Return [X, Y] of the center of cell containing provided text 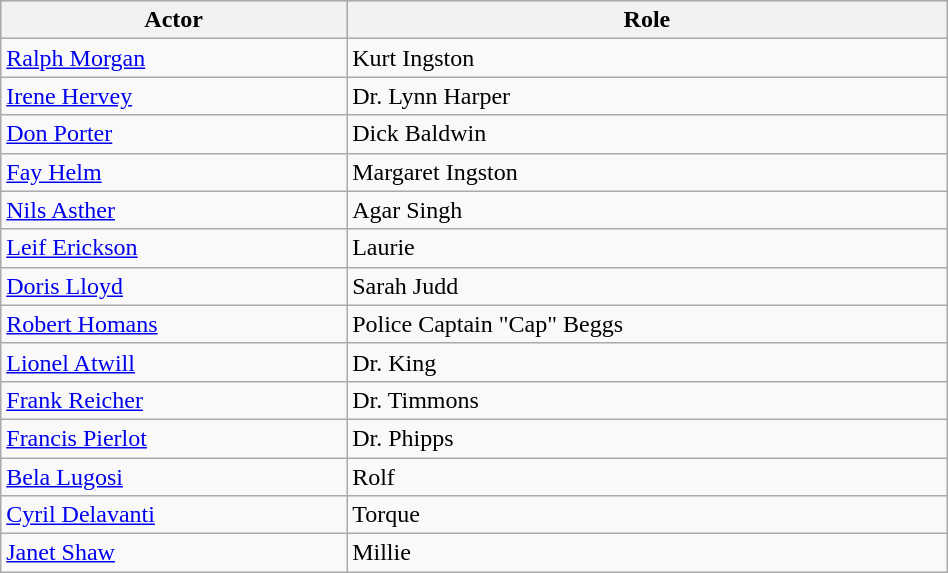
Margaret Ingston [648, 172]
Dick Baldwin [648, 134]
Laurie [648, 248]
Agar Singh [648, 210]
Sarah Judd [648, 286]
Actor [174, 20]
Torque [648, 515]
Kurt Ingston [648, 58]
Dr. Phipps [648, 438]
Janet Shaw [174, 553]
Ralph Morgan [174, 58]
Don Porter [174, 134]
Fay Helm [174, 172]
Irene Hervey [174, 96]
Leif Erickson [174, 248]
Robert Homans [174, 324]
Bela Lugosi [174, 477]
Frank Reicher [174, 400]
Millie [648, 553]
Nils Asther [174, 210]
Rolf [648, 477]
Lionel Atwill [174, 362]
Dr. Lynn Harper [648, 96]
Dr. Timmons [648, 400]
Cyril Delavanti [174, 515]
Doris Lloyd [174, 286]
Police Captain "Cap" Beggs [648, 324]
Francis Pierlot [174, 438]
Dr. King [648, 362]
Role [648, 20]
